Determine the [X, Y] coordinate at the center of the cell enclosing the given text.  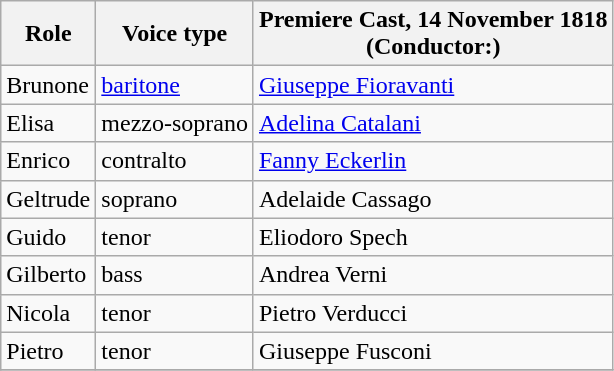
soprano [175, 199]
Eliodoro Spech [433, 237]
Adelina Catalani [433, 123]
Elisa [48, 123]
Gilberto [48, 275]
Role [48, 34]
Pietro [48, 351]
Giuseppe Fioravanti [433, 85]
Voice type [175, 34]
Geltrude [48, 199]
Brunone [48, 85]
Andrea Verni [433, 275]
baritone [175, 85]
Premiere Cast, 14 November 1818 (Conductor:) [433, 34]
Enrico [48, 161]
Fanny Eckerlin [433, 161]
contralto [175, 161]
Adelaide Cassago [433, 199]
Guido [48, 237]
mezzo-soprano [175, 123]
Nicola [48, 313]
Giuseppe Fusconi [433, 351]
bass [175, 275]
Pietro Verducci [433, 313]
